Capture the cell that displays the provided text and extract its [X, Y] central coordinate. 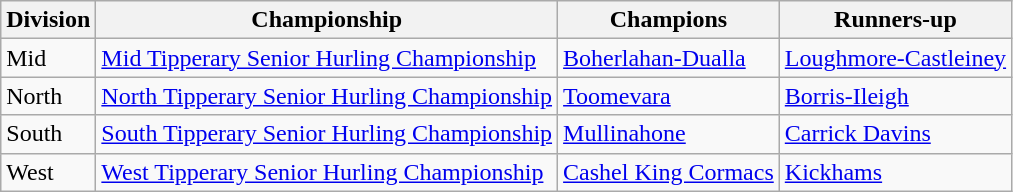
Kickhams [895, 172]
North Tipperary Senior Hurling Championship [327, 96]
Loughmore-Castleiney [895, 58]
Champions [669, 20]
South Tipperary Senior Hurling Championship [327, 134]
Championship [327, 20]
Mid [48, 58]
Cashel King Cormacs [669, 172]
Borris-Ileigh [895, 96]
South [48, 134]
Runners-up [895, 20]
North [48, 96]
Carrick Davins [895, 134]
Mullinahone [669, 134]
Division [48, 20]
Boherlahan-Dualla [669, 58]
Toomevara [669, 96]
West Tipperary Senior Hurling Championship [327, 172]
West [48, 172]
Mid Tipperary Senior Hurling Championship [327, 58]
